Determine the [x, y] coordinate at the center of the cell enclosing the given text.  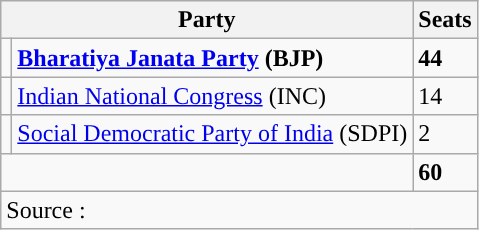
44 [445, 58]
60 [445, 172]
Bharatiya Janata Party (BJP) [212, 58]
Party [207, 20]
Social Democratic Party of India (SDPI) [212, 134]
Indian National Congress (INC) [212, 96]
2 [445, 134]
Seats [445, 20]
Source : [239, 210]
14 [445, 96]
